Return the [x, y] coordinate for the center point of the cell that contains the specified text.  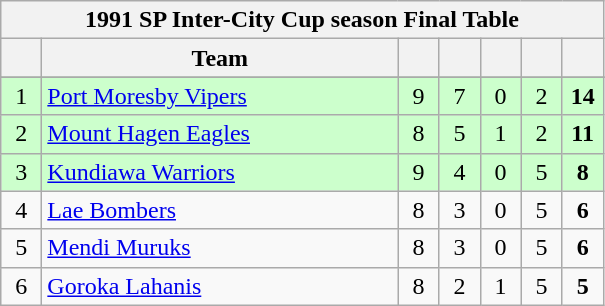
14 [582, 96]
Team [220, 58]
Goroka Lahanis [220, 286]
11 [582, 134]
7 [460, 96]
Lae Bombers [220, 210]
Kundiawa Warriors [220, 172]
Mount Hagen Eagles [220, 134]
Port Moresby Vipers [220, 96]
1991 SP Inter-City Cup season Final Table [302, 20]
Mendi Muruks [220, 248]
